From the cell containing the given text, extract its center point as (X, Y) coordinate. 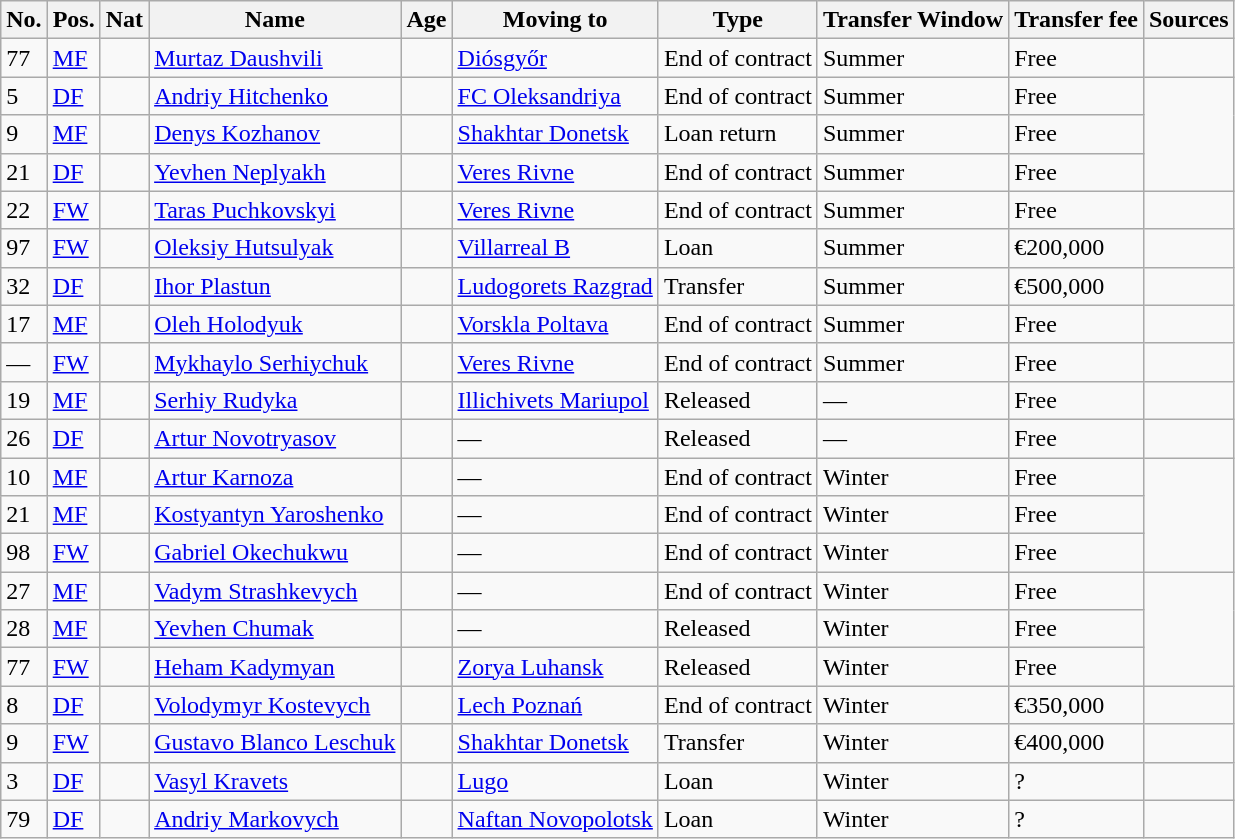
17 (24, 324)
98 (24, 553)
€400,000 (1076, 743)
Diósgyőr (555, 58)
€500,000 (1076, 286)
32 (24, 286)
FC Oleksandriya (555, 96)
Age (426, 20)
Gustavo Blanco Leschuk (275, 743)
Ihor Plastun (275, 286)
Serhiy Rudyka (275, 400)
Ludogorets Razgrad (555, 286)
27 (24, 591)
Vadym Strashkevych (275, 591)
Type (738, 20)
97 (24, 248)
Murtaz Daushvili (275, 58)
Lech Poznań (555, 705)
Yevhen Chumak (275, 629)
Denys Kozhanov (275, 134)
22 (24, 210)
26 (24, 438)
3 (24, 781)
8 (24, 705)
Zorya Luhansk (555, 667)
€200,000 (1076, 248)
Yevhen Neplyakh (275, 172)
Moving to (555, 20)
Gabriel Okechukwu (275, 553)
Andriy Hitchenko (275, 96)
28 (24, 629)
Illichivets Mariupol (555, 400)
Pos. (74, 20)
5 (24, 96)
Name (275, 20)
Transfer Window (912, 20)
Oleksiy Hutsulyak (275, 248)
Villarreal B (555, 248)
10 (24, 477)
79 (24, 819)
Nat (124, 20)
Andriy Markovych (275, 819)
Transfer fee (1076, 20)
Lugo (555, 781)
€350,000 (1076, 705)
Naftan Novopolotsk (555, 819)
Sources (1188, 20)
Kostyantyn Yaroshenko (275, 515)
Taras Puchkovskyi (275, 210)
19 (24, 400)
Vorskla Poltava (555, 324)
Artur Karnoza (275, 477)
No. (24, 20)
Mykhaylo Serhiychuk (275, 362)
Heham Kadymyan (275, 667)
Vasyl Kravets (275, 781)
Loan return (738, 134)
Volodymyr Kostevych (275, 705)
Oleh Holodyuk (275, 324)
Artur Novotryasov (275, 438)
